For the text-containing cell, return its midpoint in [x, y] coordinate format. 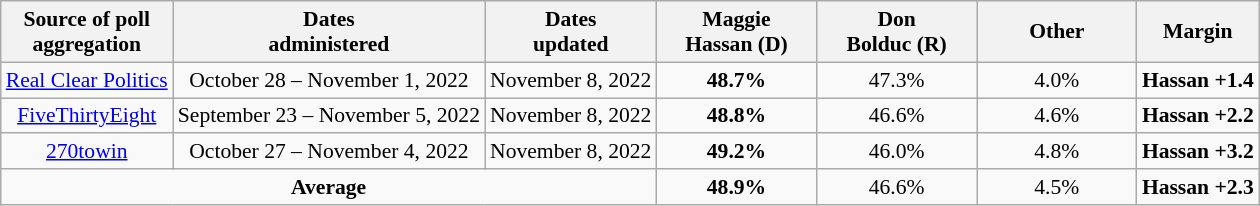
MaggieHassan (D) [736, 32]
Average [329, 187]
September 23 – November 5, 2022 [329, 116]
Hassan +2.2 [1198, 116]
Hassan +1.4 [1198, 80]
Real Clear Politics [87, 80]
46.0% [897, 152]
4.0% [1057, 80]
4.5% [1057, 187]
4.6% [1057, 116]
Hassan +3.2 [1198, 152]
Datesupdated [570, 32]
Other [1057, 32]
47.3% [897, 80]
Hassan +2.3 [1198, 187]
October 28 – November 1, 2022 [329, 80]
October 27 – November 4, 2022 [329, 152]
4.8% [1057, 152]
49.2% [736, 152]
270towin [87, 152]
Datesadministered [329, 32]
48.8% [736, 116]
Source of pollaggregation [87, 32]
48.9% [736, 187]
48.7% [736, 80]
DonBolduc (R) [897, 32]
FiveThirtyEight [87, 116]
Margin [1198, 32]
